Return the (x, y) coordinate for the center point of the cell that contains the specified text.  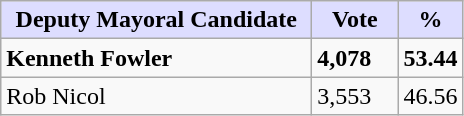
Kenneth Fowler (156, 58)
Rob Nicol (156, 96)
3,553 (355, 96)
Deputy Mayoral Candidate (156, 20)
4,078 (355, 58)
46.56 (430, 96)
53.44 (430, 58)
Vote (355, 20)
% (430, 20)
